Detect which cell encompasses the target text, then output its (x, y) center coordinate. 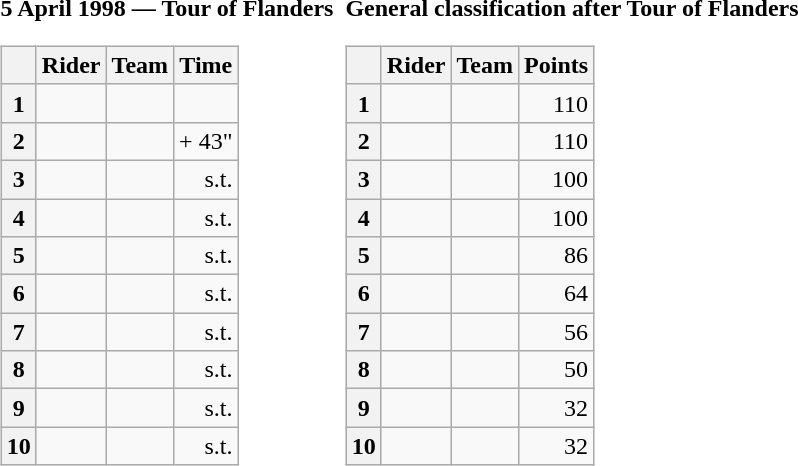
Points (556, 65)
Time (206, 65)
50 (556, 370)
86 (556, 256)
64 (556, 294)
+ 43" (206, 141)
56 (556, 332)
